Detect which cell encompasses the target text, then output its (x, y) center coordinate. 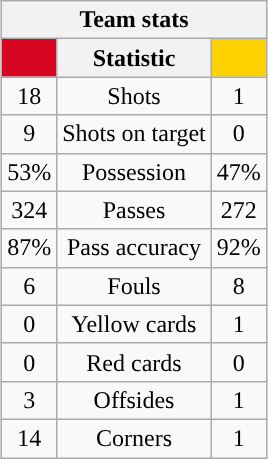
Pass accuracy (134, 248)
87% (30, 248)
Shots on target (134, 134)
3 (30, 400)
18 (30, 96)
Red cards (134, 362)
47% (238, 172)
Offsides (134, 400)
272 (238, 210)
53% (30, 172)
9 (30, 134)
14 (30, 438)
Team stats (134, 20)
Statistic (134, 58)
8 (238, 286)
Possession (134, 172)
Corners (134, 438)
Passes (134, 210)
324 (30, 210)
6 (30, 286)
Yellow cards (134, 324)
92% (238, 248)
Shots (134, 96)
Fouls (134, 286)
